Detect which cell encompasses the target text, then output its (X, Y) center coordinate. 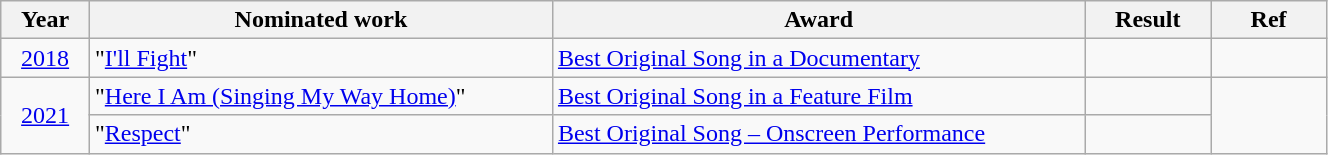
Best Original Song in a Feature Film (818, 96)
Nominated work (320, 20)
Result (1148, 20)
Ref (1269, 20)
"I'll Fight" (320, 58)
2021 (46, 115)
Best Original Song in a Documentary (818, 58)
2018 (46, 58)
"Respect" (320, 134)
Year (46, 20)
Award (818, 20)
"Here I Am (Singing My Way Home)" (320, 96)
Best Original Song – Onscreen Performance (818, 134)
